Return the [x, y] coordinate for the center point of the cell that contains the specified text.  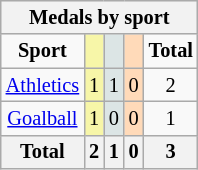
Goalball [42, 118]
3 [171, 152]
Athletics [42, 85]
Medals by sport [100, 17]
Sport [42, 51]
